Pinpoint the cell where the given text exists, returning its (x, y) midpoint coordinate. 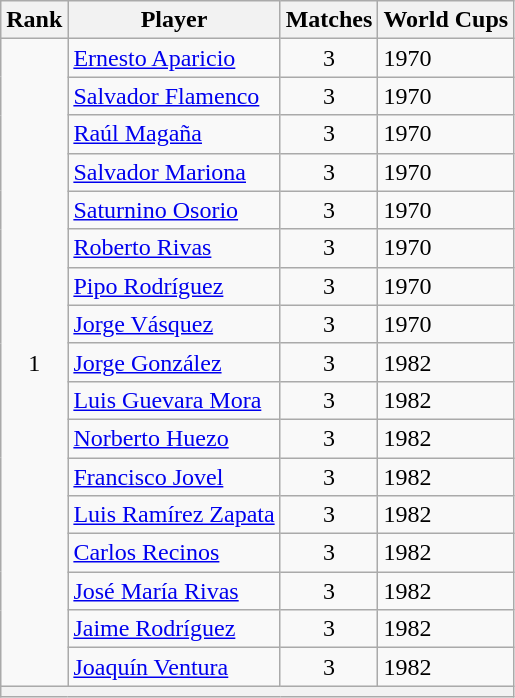
Pipo Rodríguez (174, 286)
Raúl Magaña (174, 134)
Matches (329, 20)
Saturnino Osorio (174, 210)
José María Rivas (174, 591)
World Cups (446, 20)
Luis Ramírez Zapata (174, 515)
Luis Guevara Mora (174, 400)
Norberto Huezo (174, 438)
Jorge González (174, 362)
Salvador Flamenco (174, 96)
Jorge Vásquez (174, 324)
Rank (34, 20)
Ernesto Aparicio (174, 58)
1 (34, 362)
Player (174, 20)
Jaime Rodríguez (174, 629)
Carlos Recinos (174, 553)
Salvador Mariona (174, 172)
Joaquín Ventura (174, 667)
Francisco Jovel (174, 477)
Roberto Rivas (174, 248)
